Capture the cell that displays the provided text and extract its (X, Y) central coordinate. 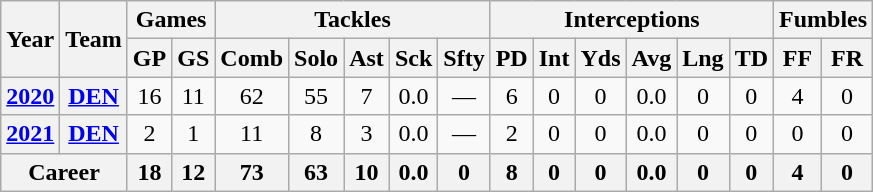
Year (30, 39)
FF (798, 58)
18 (149, 172)
PD (512, 58)
TD (751, 58)
Tackles (352, 20)
12 (194, 172)
Solo (316, 58)
62 (252, 96)
Career (64, 172)
2020 (30, 96)
Fumbles (824, 20)
FR (846, 58)
Ast (367, 58)
Avg (652, 58)
Int (554, 58)
Yds (600, 58)
Games (170, 20)
1 (194, 134)
Sfty (464, 58)
10 (367, 172)
Lng (703, 58)
3 (367, 134)
63 (316, 172)
Comb (252, 58)
16 (149, 96)
Interceptions (632, 20)
7 (367, 96)
Team (94, 39)
GP (149, 58)
73 (252, 172)
2021 (30, 134)
6 (512, 96)
Sck (413, 58)
55 (316, 96)
GS (194, 58)
